Output the (x, y) coordinate of the center of the cell containing the given text.  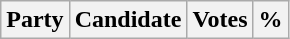
Party (35, 20)
% (270, 20)
Candidate (128, 20)
Votes (220, 20)
